Detect which cell encompasses the target text, then output its [x, y] center coordinate. 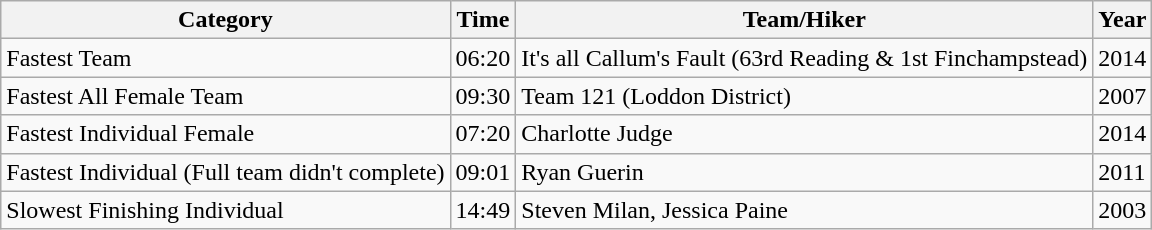
Fastest Individual Female [226, 134]
Team 121 (Loddon District) [804, 96]
Fastest Individual (Full team didn't complete) [226, 172]
09:30 [483, 96]
Ryan Guerin [804, 172]
Fastest Team [226, 58]
Year [1122, 20]
Charlotte Judge [804, 134]
Steven Milan, Jessica Paine [804, 210]
Team/Hiker [804, 20]
Slowest Finishing Individual [226, 210]
Fastest All Female Team [226, 96]
06:20 [483, 58]
Category [226, 20]
09:01 [483, 172]
It's all Callum's Fault (63rd Reading & 1st Finchampstead) [804, 58]
14:49 [483, 210]
2007 [1122, 96]
Time [483, 20]
07:20 [483, 134]
2011 [1122, 172]
2003 [1122, 210]
